Determine the [X, Y] coordinate at the center of the cell enclosing the given text.  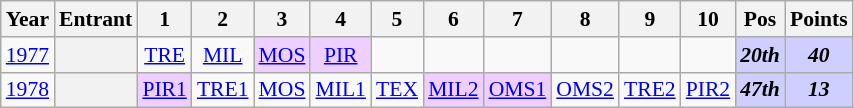
1978 [28, 90]
Pos [760, 19]
20th [760, 55]
TRE2 [650, 90]
MIL2 [453, 90]
OMS2 [585, 90]
8 [585, 19]
PIR1 [164, 90]
6 [453, 19]
1977 [28, 55]
9 [650, 19]
MIL [223, 55]
40 [819, 55]
4 [340, 19]
3 [282, 19]
47th [760, 90]
TRE [164, 55]
OMS1 [518, 90]
13 [819, 90]
MIL1 [340, 90]
Year [28, 19]
7 [518, 19]
TRE1 [223, 90]
PIR [340, 55]
5 [397, 19]
Entrant [96, 19]
1 [164, 19]
Points [819, 19]
PIR2 [708, 90]
2 [223, 19]
TEX [397, 90]
10 [708, 19]
